Capture the cell that displays the provided text and extract its (X, Y) central coordinate. 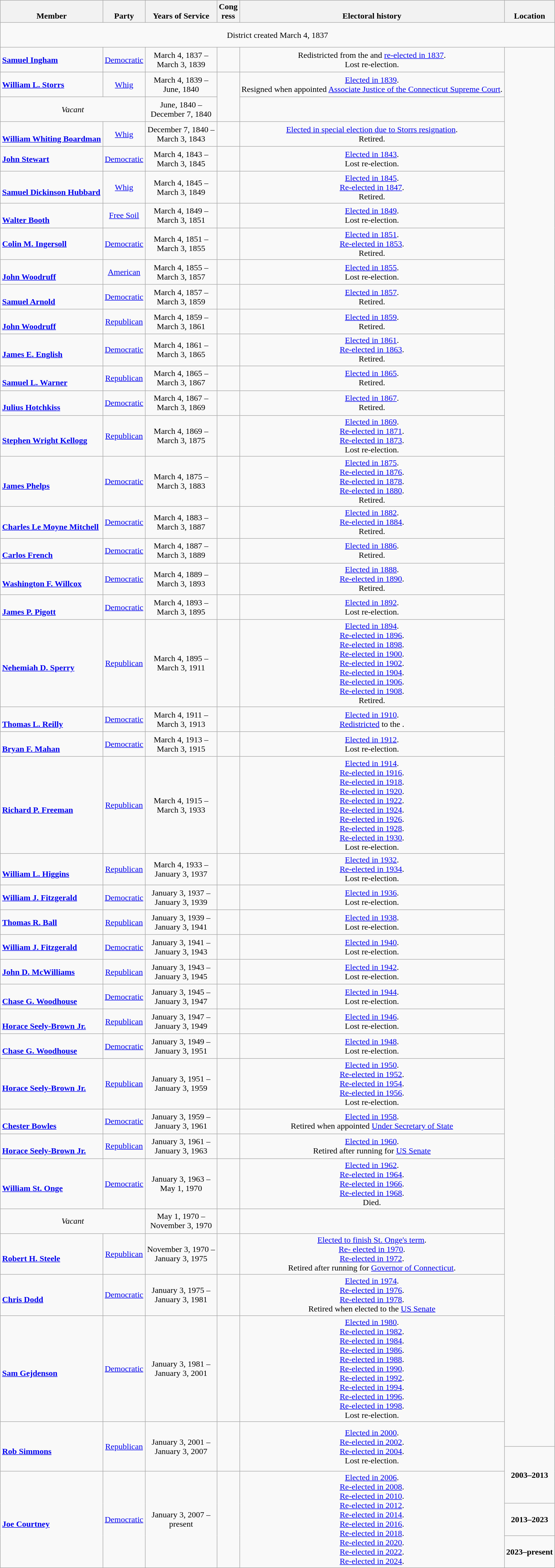
March 4, 1869 –March 3, 1875 (181, 436)
Colin M. Ingersoll (52, 244)
November 3, 1970 –January 3, 1975 (181, 1254)
March 4, 1875 –March 3, 1883 (181, 481)
Elected in 1865.Retired. (372, 378)
March 4, 1843 –March 3, 1845 (181, 159)
January 3, 2007 –present (181, 1520)
January 3, 1981 –January 3, 2001 (181, 1369)
Elected in 1859.Retired. (372, 322)
Elected in 1867.Retired. (372, 403)
January 3, 1975 –January 3, 1981 (181, 1295)
March 4, 1911 –March 3, 1913 (181, 719)
Richard P. Freeman (52, 805)
January 3, 1941 –January 3, 1943 (181, 947)
Elected in 1960.Retired after running for US Senate (372, 1146)
January 3, 1937 –January 3, 1939 (181, 897)
James P. Pigott (52, 607)
Party (124, 12)
March 4, 1837 –March 3, 1839 (181, 60)
Elected in 1882.Re-elected in 1884.Retired. (372, 522)
John Stewart (52, 159)
Bryan F. Mahan (52, 744)
Elected in 1875.Re-elected in 1876.Re-elected in 1878.Re-elected in 1880.Retired. (372, 481)
Robert H. Steele (52, 1254)
Nehemiah D. Sperry (52, 663)
March 4, 1855 –March 3, 1857 (181, 272)
Elected in 1910.Redistricted to the . (372, 719)
Samuel Dickinson Hubbard (52, 187)
Elected in 1851.Re-elected in 1853.Retired. (372, 244)
March 4, 1887 –March 3, 1889 (181, 551)
Chris Dodd (52, 1295)
Elected in 1948.Lost re-election. (372, 1046)
Elected in 1843.Lost re-election. (372, 159)
Member (52, 12)
March 4, 1851 –March 3, 1855 (181, 244)
March 4, 1845 –March 3, 1849 (181, 187)
March 4, 1915 –March 3, 1933 (181, 805)
Chester Bowles (52, 1121)
Elected in 1940.Lost re-election. (372, 947)
Elected in 1892.Lost re-election. (372, 607)
Carlos French (52, 551)
William Whiting Boardman (52, 134)
Free Soil (124, 216)
Elected in 1942.Lost re-election. (372, 972)
Samuel Ingham (52, 60)
March 4, 1861 –March 3, 1865 (181, 350)
Congress (228, 12)
Elected in 1855.Lost re-election. (372, 272)
Elected in 1962.Re-elected in 1964.Re-elected in 1966.Re-elected in 1968.Died. (372, 1183)
Elected in 1936.Lost re-election. (372, 897)
January 3, 1939 –January 3, 1941 (181, 922)
William L. Storrs (52, 85)
Washington F. Willcox (52, 579)
Elected in 1886.Retired. (372, 551)
James Phelps (52, 481)
March 4, 1893 –March 3, 1895 (181, 607)
March 4, 1867 –March 3, 1869 (181, 403)
Elected in 1857.Retired. (372, 297)
January 3, 2001 –January 3, 2007 (181, 1446)
January 3, 1949 –January 3, 1951 (181, 1046)
January 3, 1947 –January 3, 1949 (181, 1021)
District created March 4, 1837 (278, 35)
December 7, 1840 –March 3, 1843 (181, 134)
Redistricted from the and re-elected in 1837.Lost re-election. (372, 60)
Julius Hotchkiss (52, 403)
Joe Courtney (52, 1520)
Elected in 1946.Lost re-election. (372, 1021)
January 3, 1959 –January 3, 1961 (181, 1121)
Sam Gejdenson (52, 1369)
January 3, 1945 –January 3, 1947 (181, 996)
March 4, 1889 –March 3, 1893 (181, 579)
2013–2023 (530, 1519)
March 4, 1857 –March 3, 1859 (181, 297)
Location (530, 12)
March 4, 1895 –March 3, 1911 (181, 663)
James E. English (52, 350)
Elected in 1861.Re-elected in 1863.Retired. (372, 350)
Elected to finish St. Onge's term.Re- elected in 1970.Re-elected in 1972.Retired after running for Governor of Connecticut. (372, 1254)
2023–present (530, 1552)
Elected in special election due to Storrs resignation.Retired. (372, 134)
William L. Higgins (52, 869)
Years of Service (181, 12)
Elected in 1944.Lost re-election. (372, 996)
January 3, 1963 –May 1, 1970 (181, 1183)
Elected in 1974.Re-elected in 1976.Re-elected in 1978.Retired when elected to the US Senate (372, 1295)
Thomas R. Ball (52, 922)
January 3, 1961 –January 3, 1963 (181, 1146)
Elected in 1849.Lost re-election. (372, 216)
March 4, 1859 –March 3, 1861 (181, 322)
Elected in 1845.Re-elected in 1847.Retired. (372, 187)
March 4, 1933 –January 3, 1937 (181, 869)
Elected in 1932.Re-elected in 1934.Lost re-election. (372, 869)
Stephen Wright Kellogg (52, 436)
March 4, 1849 –March 3, 1851 (181, 216)
Rob Simmons (52, 1446)
March 4, 1839 –June, 1840 (181, 85)
Elected in 1958.Retired when appointed Under Secretary of State (372, 1121)
Elected in 1839.Resigned when appointed Associate Justice of the Connecticut Supreme Court. (372, 85)
Thomas L. Reilly (52, 719)
John D. McWilliams (52, 972)
Elected in 1950.Re-elected in 1952.Re-elected in 1954.Re-elected in 1956.Lost re-election. (372, 1084)
Elected in 1888.Re-elected in 1890.Retired. (372, 579)
March 4, 1913 –March 3, 1915 (181, 744)
June, 1840 –December 7, 1840 (181, 109)
Samuel L. Warner (52, 378)
William St. Onge (52, 1183)
Elected in 2000.Re-elected in 2002.Re-elected in 2004.Lost re-election. (372, 1446)
2003–2013 (530, 1475)
May 1, 1970 –November 3, 1970 (181, 1221)
Elected in 1869.Re-elected in 1871.Re-elected in 1873.Lost re-election. (372, 436)
Charles Le Moyne Mitchell (52, 522)
American (124, 272)
Walter Booth (52, 216)
March 4, 1883 –March 3, 1887 (181, 522)
Electoral history (372, 12)
March 4, 1865 –March 3, 1867 (181, 378)
January 3, 1951 –January 3, 1959 (181, 1084)
Elected in 1912.Lost re-election. (372, 744)
Elected in 1938.Lost re-election. (372, 922)
January 3, 1943 –January 3, 1945 (181, 972)
Samuel Arnold (52, 297)
